From the cell containing the given text, extract its center point as [x, y] coordinate. 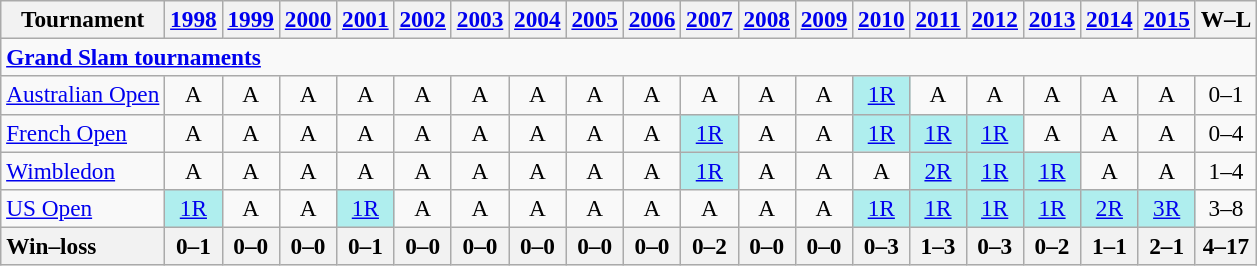
2008 [766, 19]
1998 [194, 19]
3–8 [1226, 208]
1999 [250, 19]
Australian Open [83, 95]
4–17 [1226, 246]
Grand Slam tournaments [629, 57]
W–L [1226, 19]
2000 [308, 19]
2005 [594, 19]
1–1 [1110, 246]
US Open [83, 208]
0–4 [1226, 133]
2001 [366, 19]
2014 [1110, 19]
3R [1166, 208]
2015 [1166, 19]
French Open [83, 133]
1–3 [938, 246]
2006 [652, 19]
2003 [480, 19]
Tournament [83, 19]
2009 [824, 19]
2011 [938, 19]
Win–loss [83, 246]
2012 [994, 19]
Wimbledon [83, 170]
2007 [710, 19]
2010 [882, 19]
2–1 [1166, 246]
2013 [1052, 19]
1–4 [1226, 170]
2004 [538, 19]
2002 [422, 19]
